Identify which cell holds the provided text, then report its (X, Y) central coordinate. 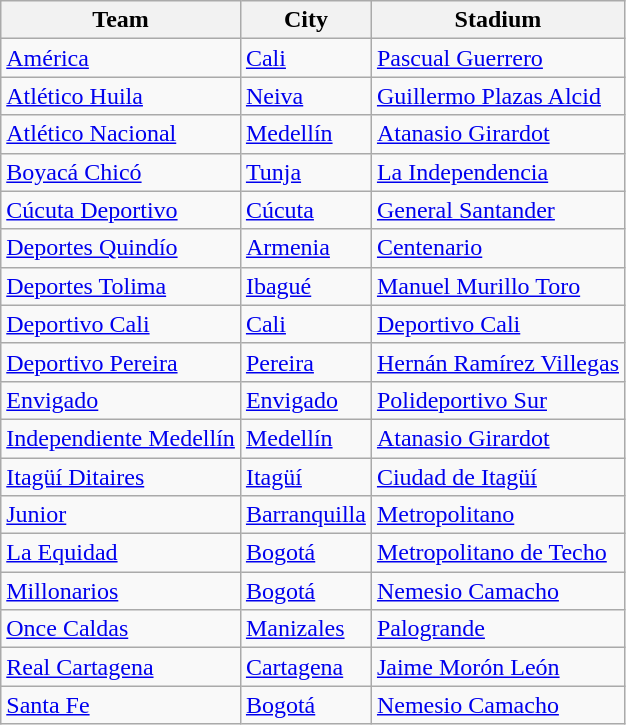
Tunja (306, 172)
Cúcuta (306, 210)
Hernán Ramírez Villegas (498, 362)
La Equidad (121, 553)
Pereira (306, 362)
Itagüí (306, 477)
Stadium (498, 20)
Team (121, 20)
Armenia (306, 248)
Manuel Murillo Toro (498, 286)
Barranquilla (306, 515)
Neiva (306, 96)
Jaime Morón León (498, 667)
Metropolitano de Techo (498, 553)
Deportes Tolima (121, 286)
Palogrande (498, 629)
Atlético Huila (121, 96)
La Independencia (498, 172)
Boyacá Chicó (121, 172)
Ibagué (306, 286)
General Santander (498, 210)
Atlético Nacional (121, 134)
Real Cartagena (121, 667)
Santa Fe (121, 705)
Ciudad de Itagüí (498, 477)
Metropolitano (498, 515)
Pascual Guerrero (498, 58)
Independiente Medellín (121, 438)
Itagüí Ditaires (121, 477)
Deportivo Pereira (121, 362)
Guillermo Plazas Alcid (498, 96)
Centenario (498, 248)
Cartagena (306, 667)
Millonarios (121, 591)
Junior (121, 515)
América (121, 58)
Polideportivo Sur (498, 400)
Cúcuta Deportivo (121, 210)
City (306, 20)
Once Caldas (121, 629)
Deportes Quindío (121, 248)
Manizales (306, 629)
